Return the [X, Y] coordinate for the center point of the cell that contains the specified text.  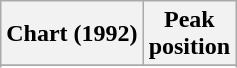
Peakposition [189, 34]
Chart (1992) [72, 34]
